Scan for the cell matching the given text and deliver its [x, y] coordinate at center. 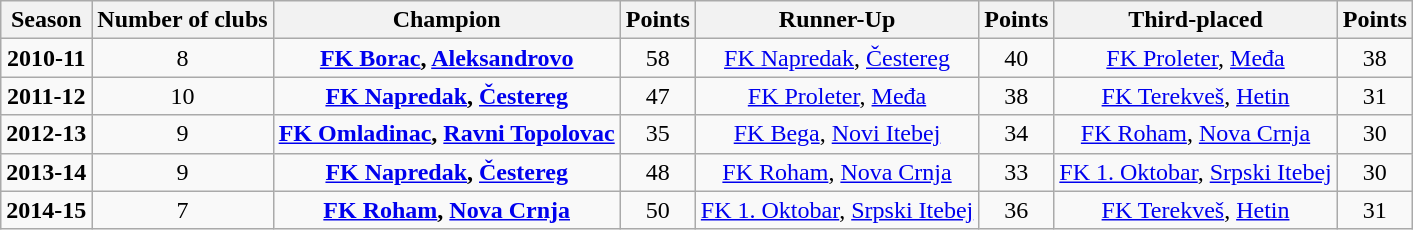
48 [658, 172]
8 [182, 58]
2013-14 [46, 172]
35 [658, 134]
FK Bega, Novi Itebej [836, 134]
Runner-Up [836, 20]
2014-15 [46, 210]
Season [46, 20]
Champion [446, 20]
58 [658, 58]
FK Omladinac, Ravni Topolovac [446, 134]
7 [182, 210]
36 [1016, 210]
33 [1016, 172]
2010-11 [46, 58]
47 [658, 96]
40 [1016, 58]
2011-12 [46, 96]
2012-13 [46, 134]
Number of clubs [182, 20]
FK Borac, Aleksandrovo [446, 58]
34 [1016, 134]
Third-placed [1196, 20]
10 [182, 96]
50 [658, 210]
